Return [X, Y] of the center of cell containing provided text 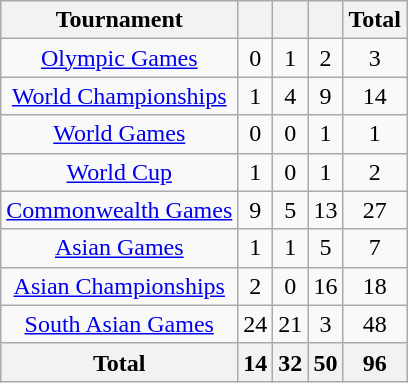
27 [375, 210]
48 [375, 324]
16 [326, 286]
18 [375, 286]
Asian Games [120, 248]
World Championships [120, 96]
13 [326, 210]
Asian Championships [120, 286]
World Games [120, 134]
World Cup [120, 172]
24 [256, 324]
96 [375, 362]
32 [290, 362]
Olympic Games [120, 58]
21 [290, 324]
South Asian Games [120, 324]
50 [326, 362]
7 [375, 248]
4 [290, 96]
Commonwealth Games [120, 210]
Tournament [120, 20]
